Determine the [X, Y] coordinate at the center of the cell enclosing the given text.  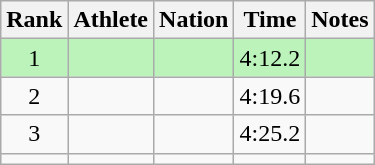
Athlete [111, 20]
Rank [34, 20]
1 [34, 58]
Notes [340, 20]
Time [270, 20]
2 [34, 96]
4:25.2 [270, 134]
4:12.2 [270, 58]
Nation [194, 20]
3 [34, 134]
4:19.6 [270, 96]
